Capture the cell that displays the provided text and extract its (x, y) central coordinate. 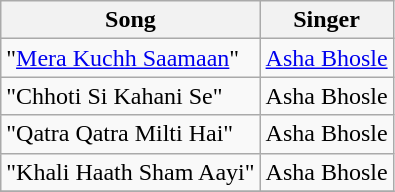
Song (130, 20)
"Mera Kuchh Saamaan" (130, 58)
Singer (326, 20)
"Khali Haath Sham Aayi" (130, 172)
"Chhoti Si Kahani Se" (130, 96)
"Qatra Qatra Milti Hai" (130, 134)
